Search for the cell housing the specified text and yield its [x, y] center coordinate. 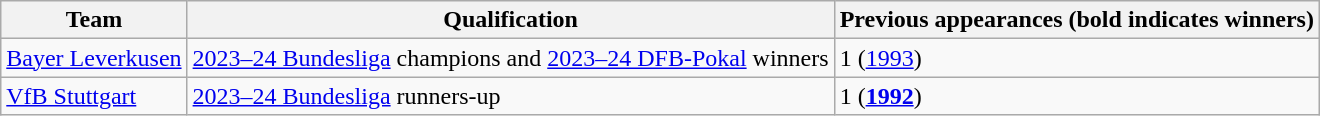
2023–24 Bundesliga champions and 2023–24 DFB-Pokal winners [510, 58]
Bayer Leverkusen [94, 58]
Team [94, 20]
1 (1993) [1076, 58]
2023–24 Bundesliga runners-up [510, 96]
Previous appearances (bold indicates winners) [1076, 20]
1 (1992) [1076, 96]
VfB Stuttgart [94, 96]
Qualification [510, 20]
